Find where the given text appears and provide that cell's center as (X, Y) coordinate. 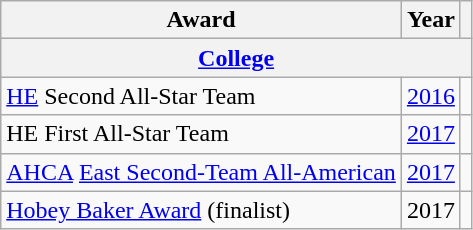
HE Second All-Star Team (202, 96)
Hobey Baker Award (finalist) (202, 210)
2016 (430, 96)
HE First All-Star Team (202, 134)
AHCA East Second-Team All-American (202, 172)
College (236, 58)
Award (202, 20)
Year (430, 20)
